Locate the cell with the specified text and output its (X, Y) center coordinate. 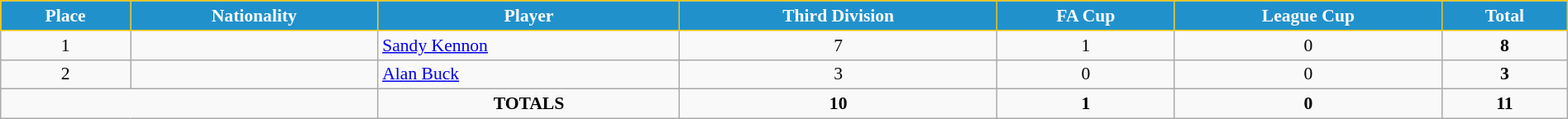
Third Division (839, 16)
Total (1505, 16)
FA Cup (1087, 16)
7 (839, 45)
Sandy Kennon (529, 45)
Place (66, 16)
Nationality (255, 16)
Alan Buck (529, 74)
League Cup (1308, 16)
2 (66, 74)
11 (1505, 104)
10 (839, 104)
8 (1505, 45)
TOTALS (529, 104)
Player (529, 16)
